Output the [X, Y] coordinate of the center of the cell containing the given text.  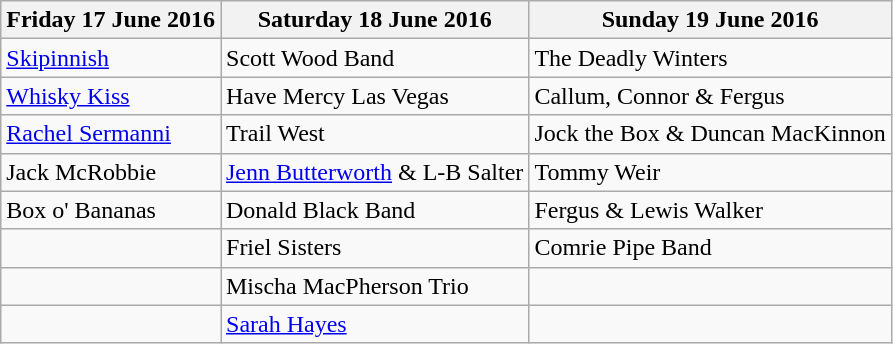
Sunday 19 June 2016 [710, 20]
Sarah Hayes [374, 324]
Skipinnish [111, 58]
Donald Black Band [374, 210]
Scott Wood Band [374, 58]
Friel Sisters [374, 248]
Fergus & Lewis Walker [710, 210]
Comrie Pipe Band [710, 248]
Mischa MacPherson Trio [374, 286]
Have Mercy Las Vegas [374, 96]
The Deadly Winters [710, 58]
Box o' Bananas [111, 210]
Rachel Sermanni [111, 134]
Trail West [374, 134]
Callum, Connor & Fergus [710, 96]
Jock the Box & Duncan MacKinnon [710, 134]
Jack McRobbie [111, 172]
Friday 17 June 2016 [111, 20]
Tommy Weir [710, 172]
Whisky Kiss [111, 96]
Jenn Butterworth & L-B Salter [374, 172]
Saturday 18 June 2016 [374, 20]
